Scan for the cell matching the given text and deliver its [X, Y] coordinate at center. 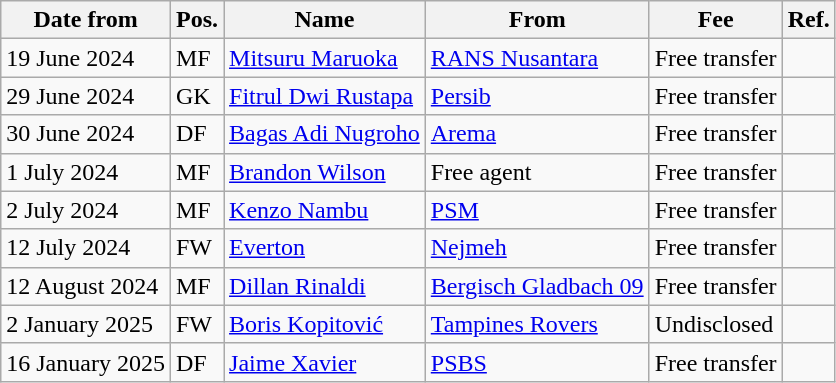
Tampines Rovers [537, 324]
29 June 2024 [86, 96]
16 January 2025 [86, 362]
12 August 2024 [86, 286]
Undisclosed [716, 324]
Arema [537, 134]
Name [325, 20]
Nejmeh [537, 248]
1 July 2024 [86, 172]
Jaime Xavier [325, 362]
Bagas Adi Nugroho [325, 134]
Date from [86, 20]
RANS Nusantara [537, 58]
2 July 2024 [86, 210]
Persib [537, 96]
Brandon Wilson [325, 172]
Mitsuru Maruoka [325, 58]
30 June 2024 [86, 134]
From [537, 20]
GK [196, 96]
Everton [325, 248]
Free agent [537, 172]
Dillan Rinaldi [325, 286]
Fee [716, 20]
2 January 2025 [86, 324]
Boris Kopitović [325, 324]
PSBS [537, 362]
19 June 2024 [86, 58]
PSM [537, 210]
Fitrul Dwi Rustapa [325, 96]
Kenzo Nambu [325, 210]
Pos. [196, 20]
Bergisch Gladbach 09 [537, 286]
Ref. [808, 20]
12 July 2024 [86, 248]
